Detect which cell encompasses the target text, then output its [x, y] center coordinate. 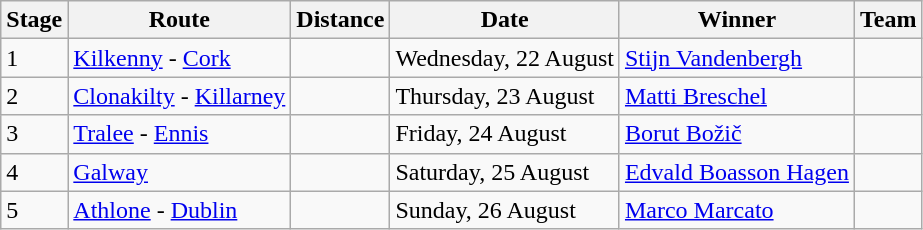
Distance [340, 20]
Galway [180, 172]
Marco Marcato [736, 210]
1 [34, 58]
Saturday, 25 August [505, 172]
Edvald Boasson Hagen [736, 172]
Sunday, 26 August [505, 210]
Matti Breschel [736, 96]
Stijn Vandenbergh [736, 58]
Borut Božič [736, 134]
5 [34, 210]
Thursday, 23 August [505, 96]
Winner [736, 20]
Clonakilty - Killarney [180, 96]
Kilkenny - Cork [180, 58]
Route [180, 20]
3 [34, 134]
Team [888, 20]
4 [34, 172]
Friday, 24 August [505, 134]
Athlone - Dublin [180, 210]
2 [34, 96]
Tralee - Ennis [180, 134]
Date [505, 20]
Stage [34, 20]
Wednesday, 22 August [505, 58]
